Capture the cell that displays the provided text and extract its (X, Y) central coordinate. 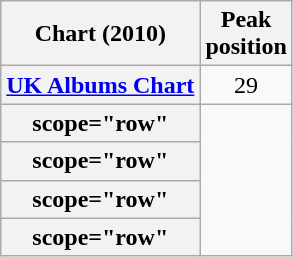
29 (246, 85)
Chart (2010) (100, 34)
Peakposition (246, 34)
UK Albums Chart (100, 85)
